Provide the (x, y) coordinate of the cell's center where the given text is located.  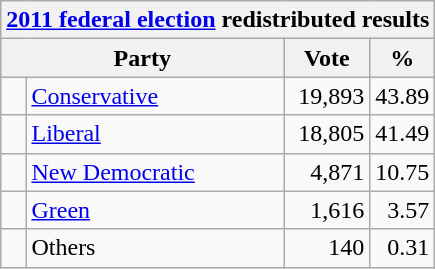
10.75 (402, 172)
Others (155, 248)
0.31 (402, 248)
New Democratic (155, 172)
4,871 (327, 172)
43.89 (402, 96)
41.49 (402, 134)
2011 federal election redistributed results (218, 20)
Vote (327, 58)
3.57 (402, 210)
1,616 (327, 210)
Liberal (155, 134)
140 (327, 248)
% (402, 58)
18,805 (327, 134)
Party (142, 58)
Conservative (155, 96)
Green (155, 210)
19,893 (327, 96)
